Output the [X, Y] coordinate of the center of the cell containing the given text.  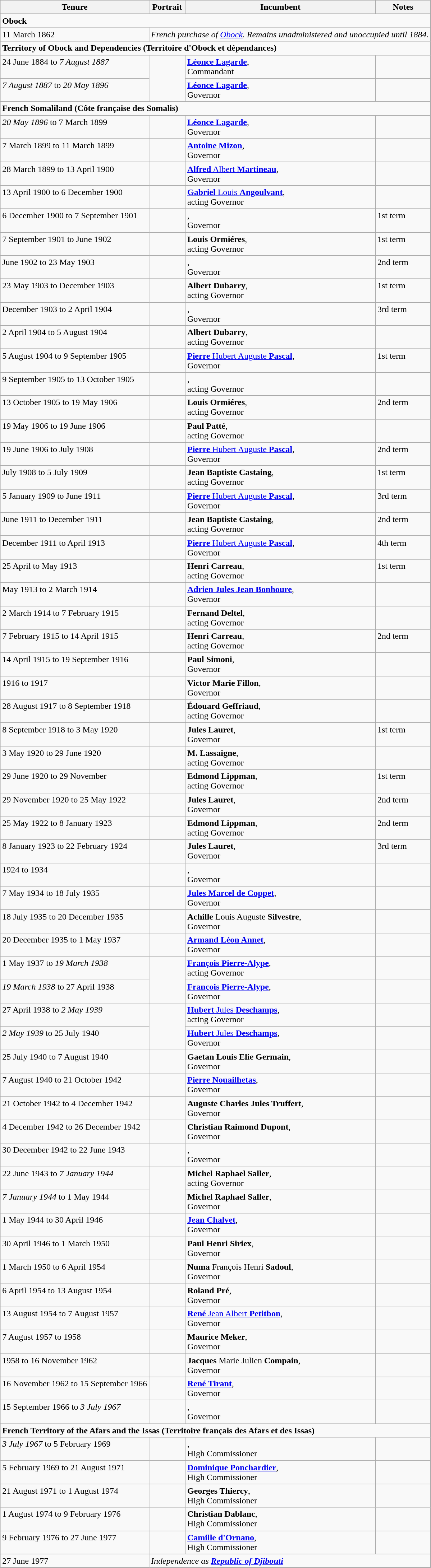
3 May 1920 to 29 June 1920 [75, 758]
28 March 1899 to 13 April 1900 [75, 174]
Hubert Jules Deschamps, Governor [280, 1038]
French purchase of Obock. Remains unadministered and unoccupied until 1884. [290, 34]
May 1913 to 2 March 1914 [75, 594]
7 January 1944 to 1 May 1944 [75, 1201]
11 March 1862 [75, 34]
19 May 1906 to 19 June 1906 [75, 431]
13 April 1900 to 6 December 1900 [75, 197]
5 February 1969 to 21 August 1971 [75, 1472]
M. Lassaigne, acting Governor [280, 758]
June 1911 to December 1911 [75, 524]
1 May 1937 to 19 March 1938 [75, 968]
1958 to 16 November 1962 [75, 1365]
Pierre Nouailhetas, Governor [280, 1085]
9 February 1976 to 27 June 1977 [75, 1543]
Armand Léon Annet, Governor [280, 944]
3 July 1967 to 5 February 1969 [75, 1449]
30 April 1946 to 1 March 1950 [75, 1248]
Jean Chalvet, Governor [280, 1225]
25 May 1922 to 8 January 1923 [75, 828]
December 1911 to April 1913 [75, 547]
Michel Raphael Saller, acting Governor [280, 1178]
Auguste Charles Jules Truffert, Governor [280, 1108]
Portrait [167, 7]
Georges Thiercy, High Commissioner [280, 1496]
Maurice Meker, Governor [280, 1341]
13 August 1954 to 7 August 1957 [75, 1318]
21 October 1942 to 4 December 1942 [75, 1108]
24 June 1884 to 7 August 1887 [75, 67]
Paul Patté, acting Governor [280, 431]
23 May 1903 to December 1903 [75, 291]
Independence as Republic of Djibouti [290, 1561]
Fernand Deltel, acting Governor [280, 618]
June 1902 to 23 May 1903 [75, 267]
29 November 1920 to 25 May 1922 [75, 804]
13 October 1905 to 19 May 1906 [75, 407]
8 September 1918 to 3 May 1920 [75, 735]
25 July 1940 to 7 August 1940 [75, 1061]
14 April 1915 to 19 September 1916 [75, 664]
Adrien Jules Jean Bonhoure, Governor [280, 594]
François Pierre-Alype, Governor [280, 991]
Christian Raimond Dupont, Governor [280, 1132]
Notes [403, 7]
27 June 1977 [75, 1561]
1 May 1944 to 30 April 1946 [75, 1225]
2 March 1914 to 7 February 1915 [75, 618]
4th term [403, 547]
2 May 1939 to 25 July 1940 [75, 1038]
Victor Marie Fillon, Governor [280, 688]
18 July 1935 to 20 December 1935 [75, 921]
29 June 1920 to 29 November [75, 781]
7 August 1957 to 1958 [75, 1341]
Paul Simoni, Governor [280, 664]
9 September 1905 to 13 October 1905 [75, 384]
Obock [216, 21]
4 December 1942 to 26 December 1942 [75, 1132]
5 August 1904 to 9 September 1905 [75, 360]
1 August 1974 to 9 February 1976 [75, 1519]
Numa François Henri Sadoul, Governor [280, 1272]
16 November 1962 to 15 September 1966 [75, 1389]
6 December 1900 to 7 September 1901 [75, 220]
1916 to 1917 [75, 688]
7 August 1940 to 21 October 1942 [75, 1085]
5 January 1909 to June 1911 [75, 501]
7 March 1899 to 11 March 1899 [75, 150]
27 April 1938 to 2 May 1939 [75, 1015]
Gaetan Louis Elie Germain, Governor [280, 1061]
7 August 1887 to 20 May 1896 [75, 90]
19 March 1938 to 27 April 1938 [75, 991]
Achille Louis Auguste Silvestre, Governor [280, 921]
Tenure [75, 7]
7 May 1934 to 18 July 1935 [75, 898]
22 June 1943 to 7 January 1944 [75, 1178]
28 August 1917 to 8 September 1918 [75, 711]
25 April to May 1913 [75, 571]
René Jean Albert Petitbon, Governor [280, 1318]
Christian Dablanc, High Commissioner [280, 1519]
Roland Pré, Governor [280, 1295]
Incumbent [280, 7]
July 1908 to 5 July 1909 [75, 478]
Gabriel Louis Angoulvant, acting Governor [280, 197]
Territory of Obock and Dependencies (Territoire d'Obock et dépendances) [216, 48]
20 December 1935 to 1 May 1937 [75, 944]
French Somaliland (Côte française des Somalis) [216, 108]
1 March 1950 to 6 April 1954 [75, 1272]
2 April 1904 to 5 August 1904 [75, 338]
Jacques Marie Julien Compain, Governor [280, 1365]
Édouard Geffriaud, acting Governor [280, 711]
7 February 1915 to 14 April 1915 [75, 641]
19 June 1906 to July 1908 [75, 454]
8 January 1923 to 22 February 1924 [75, 851]
Jules Marcel de Coppet, Governor [280, 898]
6 April 1954 to 13 August 1954 [75, 1295]
1924 to 1934 [75, 875]
Alfred Albert Martineau, Governor [280, 174]
Paul Henri Siriex, Governor [280, 1248]
Camille d'Ornano, High Commissioner [280, 1543]
Antoine Mizon, Governor [280, 150]
15 September 1966 to 3 July 1967 [75, 1412]
Hubert Jules Deschamps, acting Governor [280, 1015]
30 December 1942 to 22 June 1943 [75, 1155]
François Pierre-Alype, acting Governor [280, 968]
Dominique Ponchardier, High Commissioner [280, 1472]
, High Commissioner [280, 1449]
René Tirant, Governor [280, 1389]
Léonce Lagarde, Commandant [280, 67]
7 September 1901 to June 1902 [75, 243]
21 August 1971 to 1 August 1974 [75, 1496]
December 1903 to 2 April 1904 [75, 314]
French Territory of the Afars and the Issas (Territoire français des Afars et des Issas) [216, 1430]
20 May 1896 to 7 March 1899 [75, 127]
, acting Governor [280, 384]
Michel Raphael Saller, Governor [280, 1201]
